From the cell containing the given text, extract its center point as [X, Y] coordinate. 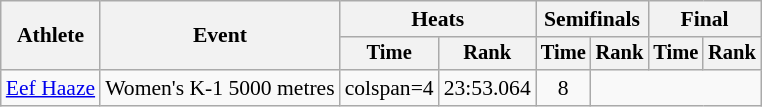
8 [564, 88]
colspan=4 [390, 88]
Semifinals [592, 19]
Final [704, 19]
23:53.064 [488, 88]
Women's K-1 5000 metres [220, 88]
Event [220, 36]
Athlete [50, 36]
Heats [438, 19]
Eef Haaze [50, 88]
